Capture the cell that displays the provided text and extract its (X, Y) central coordinate. 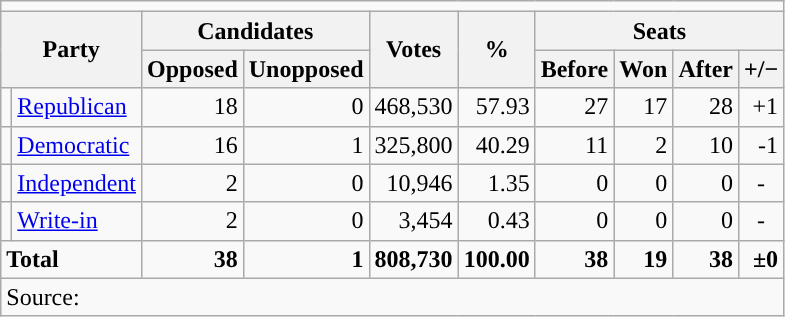
10,946 (414, 183)
808,730 (414, 259)
3,454 (414, 221)
±0 (762, 259)
Write-in (77, 221)
11 (574, 145)
468,530 (414, 107)
Opposed (192, 69)
Source: (392, 297)
17 (644, 107)
Party (72, 50)
10 (706, 145)
Won (644, 69)
+/− (762, 69)
Seats (659, 31)
0.43 (496, 221)
27 (574, 107)
Votes (414, 50)
28 (706, 107)
Candidates (255, 31)
After (706, 69)
Before (574, 69)
18 (192, 107)
Democratic (77, 145)
16 (192, 145)
Republican (77, 107)
Total (72, 259)
19 (644, 259)
57.93 (496, 107)
Unopposed (306, 69)
100.00 (496, 259)
40.29 (496, 145)
+1 (762, 107)
1.35 (496, 183)
Independent (77, 183)
% (496, 50)
325,800 (414, 145)
-1 (762, 145)
